Find where the given text appears and provide that cell's center as (x, y) coordinate. 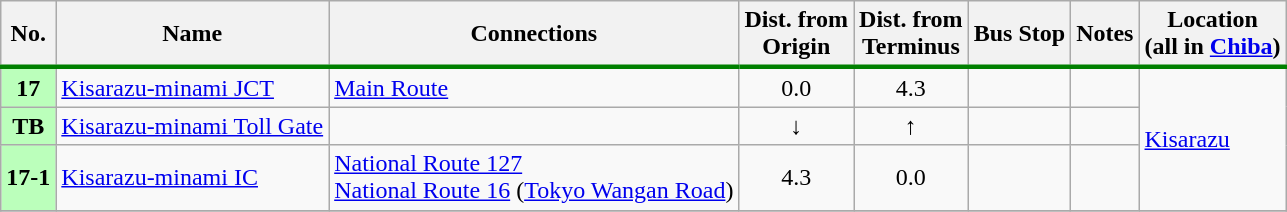
National Route 127 National Route 16 (Tokyo Wangan Road) (534, 178)
17-1 (28, 178)
Dist. fromTerminus (912, 34)
Kisarazu-minami JCT (192, 87)
17 (28, 87)
Kisarazu-minami IC (192, 178)
Location(all in Chiba) (1212, 34)
Notes (1105, 34)
Connections (534, 34)
Bus Stop (1019, 34)
Name (192, 34)
Kisarazu-minami Toll Gate (192, 126)
TB (28, 126)
No. (28, 34)
Main Route (534, 87)
Dist. fromOrigin (796, 34)
↓ (796, 126)
Kisarazu (1212, 138)
↑ (912, 126)
